Search for the cell housing the specified text and yield its (X, Y) center coordinate. 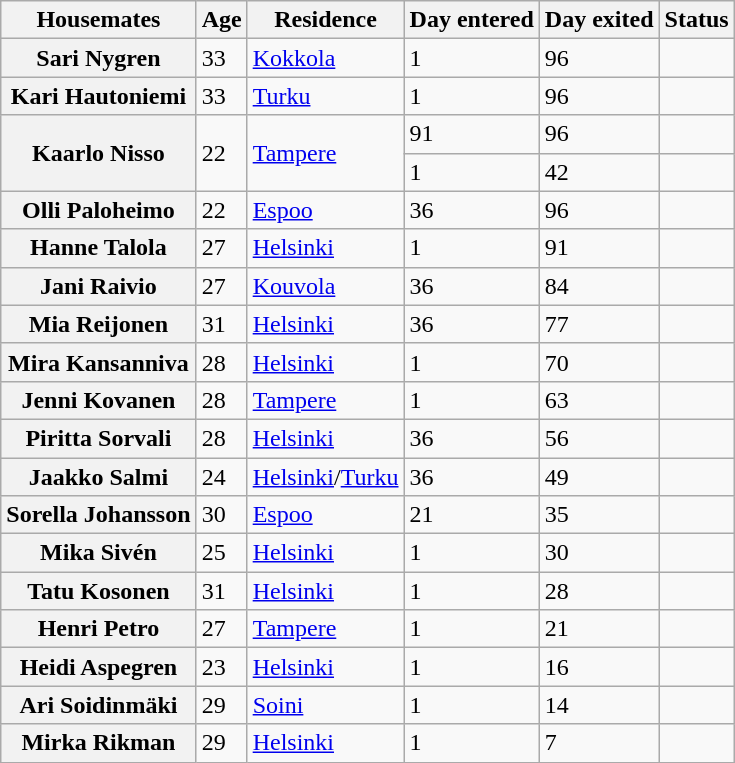
Ari Soidinmäki (98, 705)
Jani Raivio (98, 286)
Residence (326, 20)
Kouvola (326, 286)
Soini (326, 705)
63 (599, 400)
25 (222, 553)
49 (599, 477)
Sorella Johansson (98, 515)
Day entered (472, 20)
14 (599, 705)
84 (599, 286)
Tatu Kosonen (98, 591)
Mirka Rikman (98, 743)
35 (599, 515)
Housemates (98, 20)
Mia Reijonen (98, 324)
Helsinki/Turku (326, 477)
23 (222, 667)
Kokkola (326, 58)
Jaakko Salmi (98, 477)
Piritta Sorvali (98, 438)
7 (599, 743)
Olli Paloheimo (98, 210)
Hanne Talola (98, 248)
Kari Hautoniemi (98, 96)
Status (696, 20)
Turku (326, 96)
16 (599, 667)
42 (599, 172)
Henri Petro (98, 629)
Sari Nygren (98, 58)
Kaarlo Nisso (98, 153)
Jenni Kovanen (98, 400)
24 (222, 477)
77 (599, 324)
Age (222, 20)
Day exited (599, 20)
Mira Kansanniva (98, 362)
56 (599, 438)
Mika Sivén (98, 553)
70 (599, 362)
Heidi Aspegren (98, 667)
